Find where the given text appears and provide that cell's center as (X, Y) coordinate. 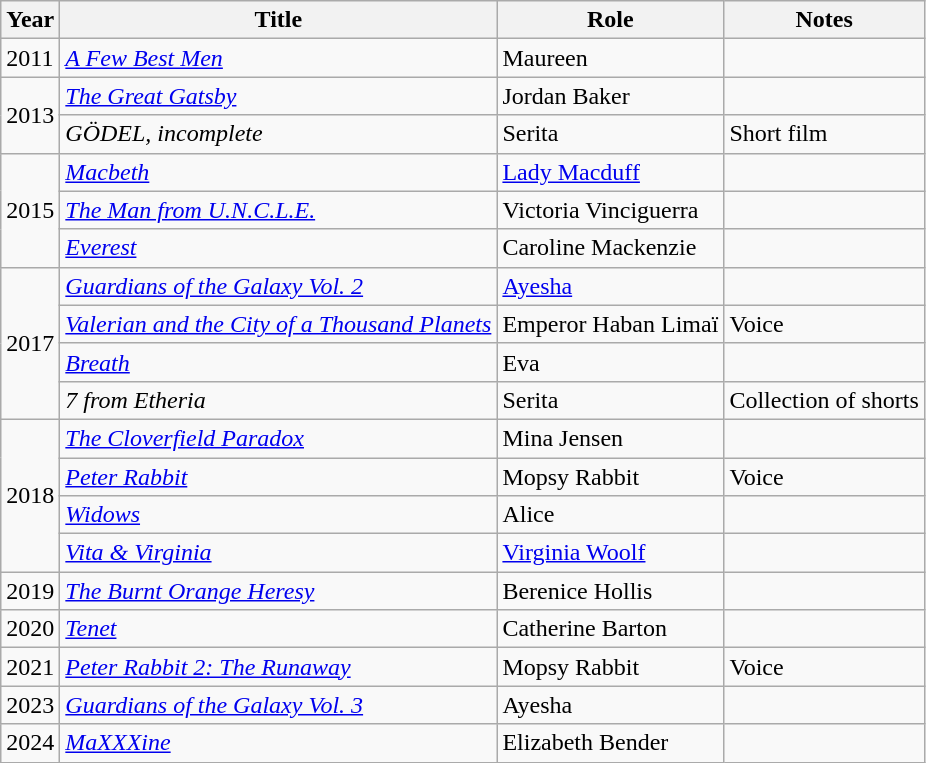
Guardians of the Galaxy Vol. 3 (278, 705)
Valerian and the City of a Thousand Planets (278, 324)
2024 (30, 743)
Berenice Hollis (610, 591)
Tenet (278, 629)
Title (278, 20)
Elizabeth Bender (610, 743)
Notes (824, 20)
Emperor Haban Limaï (610, 324)
2018 (30, 495)
GÖDEL, incomplete (278, 134)
2023 (30, 705)
The Burnt Orange Heresy (278, 591)
2017 (30, 343)
Collection of shorts (824, 400)
Short film (824, 134)
MaXXXine (278, 743)
Guardians of the Galaxy Vol. 2 (278, 286)
The Man from U.N.C.L.E. (278, 210)
Alice (610, 515)
Eva (610, 362)
Virginia Woolf (610, 553)
Role (610, 20)
2019 (30, 591)
Macbeth (278, 172)
2011 (30, 58)
2021 (30, 667)
Year (30, 20)
The Cloverfield Paradox (278, 438)
Peter Rabbit 2: The Runaway (278, 667)
Mina Jensen (610, 438)
Victoria Vinciguerra (610, 210)
2013 (30, 115)
7 from Etheria (278, 400)
Everest (278, 248)
Catherine Barton (610, 629)
2020 (30, 629)
Caroline Mackenzie (610, 248)
2015 (30, 210)
Peter Rabbit (278, 477)
Breath (278, 362)
The Great Gatsby (278, 96)
Maureen (610, 58)
Lady Macduff (610, 172)
Jordan Baker (610, 96)
Vita & Virginia (278, 553)
A Few Best Men (278, 58)
Widows (278, 515)
